Scan for the cell matching the given text and deliver its (x, y) coordinate at center. 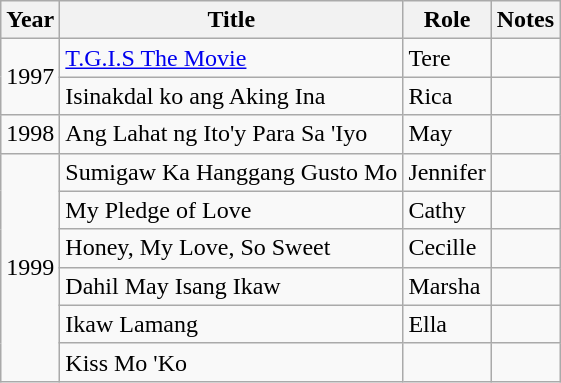
Jennifer (447, 172)
Ella (447, 324)
Rica (447, 96)
My Pledge of Love (232, 210)
Honey, My Love, So Sweet (232, 248)
Role (447, 20)
Title (232, 20)
Marsha (447, 286)
Tere (447, 58)
Notes (525, 20)
May (447, 134)
Year (30, 20)
Ang Lahat ng Ito'y Para Sa 'Iyo (232, 134)
Isinakdal ko ang Aking Ina (232, 96)
1997 (30, 77)
1999 (30, 267)
1998 (30, 134)
Cathy (447, 210)
Ikaw Lamang (232, 324)
Sumigaw Ka Hanggang Gusto Mo (232, 172)
Cecille (447, 248)
T.G.I.S The Movie (232, 58)
Dahil May Isang Ikaw (232, 286)
Kiss Mo 'Ko (232, 362)
